Return the [x, y] coordinate for the center point of the cell that contains the specified text.  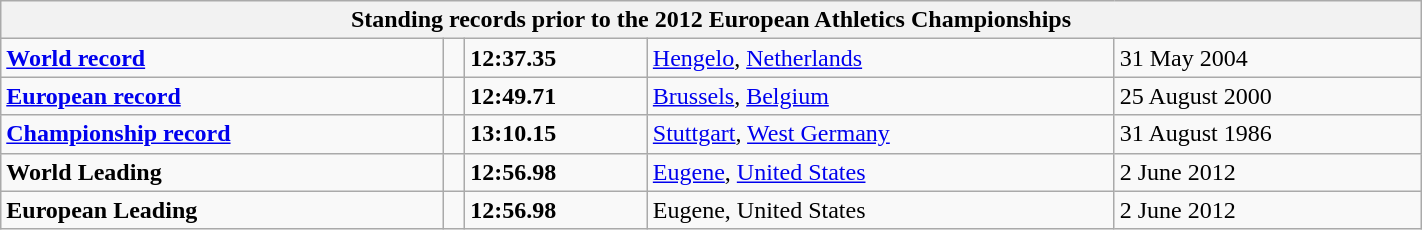
31 August 1986 [1268, 134]
European record [222, 96]
World record [222, 58]
European Leading [222, 210]
12:37.35 [556, 58]
31 May 2004 [1268, 58]
Stuttgart, West Germany [880, 134]
25 August 2000 [1268, 96]
Brussels, Belgium [880, 96]
12:49.71 [556, 96]
13:10.15 [556, 134]
Championship record [222, 134]
Standing records prior to the 2012 European Athletics Championships [711, 20]
Hengelo, Netherlands [880, 58]
World Leading [222, 172]
